Identify which cell holds the provided text, then report its (X, Y) central coordinate. 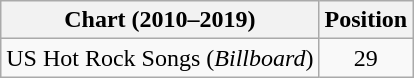
Chart (2010–2019) (160, 20)
29 (366, 58)
Position (366, 20)
US Hot Rock Songs (Billboard) (160, 58)
